Scan for the cell matching the given text and deliver its [X, Y] coordinate at center. 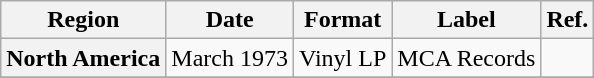
March 1973 [230, 58]
Region [84, 20]
Date [230, 20]
MCA Records [466, 58]
Format [342, 20]
North America [84, 58]
Ref. [568, 20]
Vinyl LP [342, 58]
Label [466, 20]
